Pinpoint the cell where the given text exists, returning its [X, Y] midpoint coordinate. 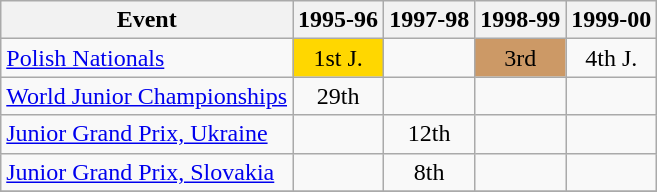
3rd [520, 58]
1st J. [338, 58]
World Junior Championships [147, 96]
Junior Grand Prix, Ukraine [147, 134]
1995-96 [338, 20]
4th J. [612, 58]
12th [430, 134]
29th [338, 96]
Polish Nationals [147, 58]
1997-98 [430, 20]
Event [147, 20]
1998-99 [520, 20]
8th [430, 172]
1999-00 [612, 20]
Junior Grand Prix, Slovakia [147, 172]
